Detect which cell encompasses the target text, then output its [x, y] center coordinate. 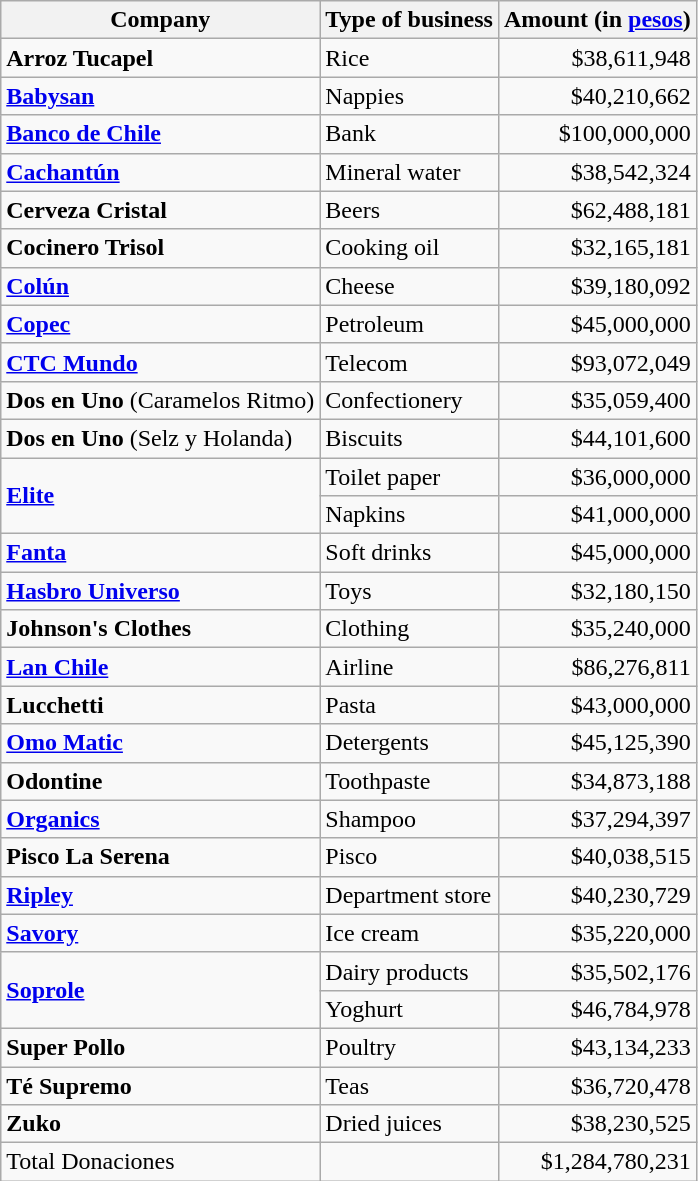
$62,488,181 [597, 210]
$41,000,000 [597, 515]
Toys [410, 591]
Arroz Tucapel [160, 58]
Confectionery [410, 400]
$35,059,400 [597, 400]
Fanta [160, 553]
Airline [410, 667]
Petroleum [410, 324]
Lan Chile [160, 667]
Shampoo [410, 819]
Type of business [410, 20]
$39,180,092 [597, 286]
$44,101,600 [597, 438]
Amount (in pesos) [597, 20]
Cheese [410, 286]
Company [160, 20]
$32,165,181 [597, 248]
Dos en Uno (Caramelos Ritmo) [160, 400]
$40,038,515 [597, 857]
Poultry [410, 1047]
$36,720,478 [597, 1085]
Teas [410, 1085]
Banco de Chile [160, 134]
Bank [410, 134]
Rice [410, 58]
$38,230,525 [597, 1124]
Cocinero Trisol [160, 248]
Dried juices [410, 1124]
Soft drinks [410, 553]
Super Pollo [160, 1047]
Total Donaciones [160, 1162]
Napkins [410, 515]
$40,210,662 [597, 96]
Savory [160, 933]
Toothpaste [410, 781]
Telecom [410, 362]
$100,000,000 [597, 134]
$37,294,397 [597, 819]
$35,240,000 [597, 629]
Lucchetti [160, 705]
Clothing [410, 629]
Biscuits [410, 438]
Nappies [410, 96]
Pisco [410, 857]
Ripley [160, 895]
Johnson's Clothes [160, 629]
$32,180,150 [597, 591]
Yoghurt [410, 1009]
Toilet paper [410, 477]
Beers [410, 210]
$86,276,811 [597, 667]
Copec [160, 324]
Detergents [410, 743]
Colún [160, 286]
$34,873,188 [597, 781]
Ice cream [410, 933]
$40,230,729 [597, 895]
$45,125,390 [597, 743]
Department store [410, 895]
$43,134,233 [597, 1047]
Babysan [160, 96]
Odontine [160, 781]
$35,502,176 [597, 971]
$1,284,780,231 [597, 1162]
Soprole [160, 990]
Elite [160, 496]
CTC Mundo [160, 362]
$35,220,000 [597, 933]
$46,784,978 [597, 1009]
$38,611,948 [597, 58]
Mineral water [410, 172]
Omo Matic [160, 743]
Cachantún [160, 172]
$38,542,324 [597, 172]
Pasta [410, 705]
$93,072,049 [597, 362]
$36,000,000 [597, 477]
Cooking oil [410, 248]
Té Supremo [160, 1085]
Zuko [160, 1124]
Hasbro Universo [160, 591]
$43,000,000 [597, 705]
Organics [160, 819]
Dairy products [410, 971]
Cerveza Cristal [160, 210]
Dos en Uno (Selz y Holanda) [160, 438]
Pisco La Serena [160, 857]
